Identify which cell holds the provided text, then report its [X, Y] central coordinate. 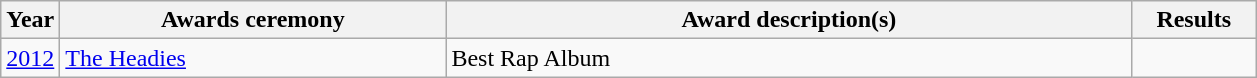
The Headies [253, 58]
2012 [30, 58]
Results [1194, 20]
Best Rap Album [789, 58]
Award description(s) [789, 20]
Year [30, 20]
Awards ceremony [253, 20]
